Provide the [x, y] coordinate of the cell's center where the given text is located.  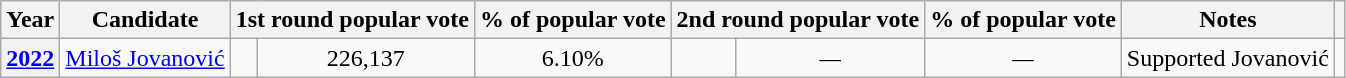
2022 [30, 58]
6.10% [572, 58]
Candidate [145, 20]
Supported Jovanović [1228, 58]
Year [30, 20]
2nd round popular vote [798, 20]
1st round popular vote [352, 20]
Miloš Jovanović [145, 58]
Notes [1228, 20]
226,137 [366, 58]
